From the cell containing the given text, extract its center point as [x, y] coordinate. 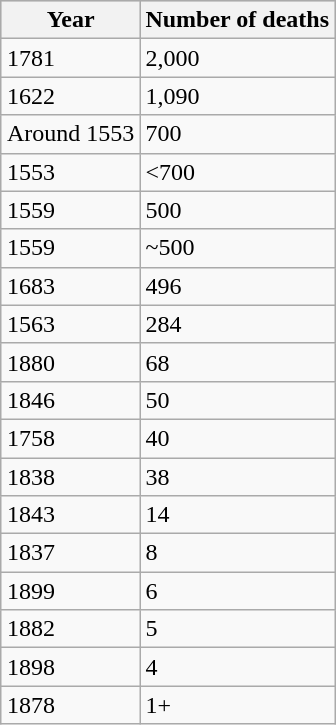
1880 [70, 362]
1781 [70, 58]
1758 [70, 438]
1622 [70, 96]
~500 [238, 248]
14 [238, 515]
1837 [70, 553]
1+ [238, 705]
500 [238, 210]
Year [70, 20]
5 [238, 629]
700 [238, 134]
40 [238, 438]
284 [238, 324]
1882 [70, 629]
1553 [70, 172]
1563 [70, 324]
1899 [70, 591]
68 [238, 362]
496 [238, 286]
<700 [238, 172]
Around 1553 [70, 134]
1878 [70, 705]
Number of deaths [238, 20]
1,090 [238, 96]
50 [238, 400]
1843 [70, 515]
38 [238, 477]
1683 [70, 286]
8 [238, 553]
2,000 [238, 58]
4 [238, 667]
6 [238, 591]
1838 [70, 477]
1846 [70, 400]
1898 [70, 667]
